Determine the [X, Y] coordinate at the center of the cell enclosing the given text.  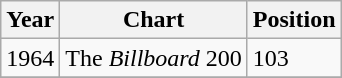
1964 [30, 58]
Year [30, 20]
Chart [154, 20]
The Billboard 200 [154, 58]
103 [294, 58]
Position [294, 20]
